Extract the [X, Y] coordinate from the center of the cell holding the provided text.  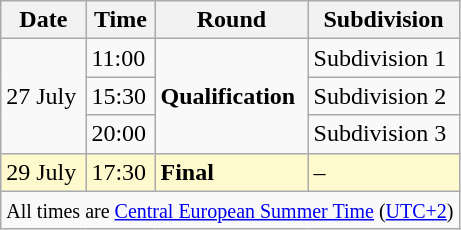
Subdivision [384, 20]
Subdivision 3 [384, 134]
Subdivision 1 [384, 58]
– [384, 172]
27 July [44, 96]
Date [44, 20]
Qualification [232, 96]
17:30 [120, 172]
Time [120, 20]
29 July [44, 172]
Subdivision 2 [384, 96]
Final [232, 172]
11:00 [120, 58]
All times are Central European Summer Time (UTC+2) [230, 210]
20:00 [120, 134]
Round [232, 20]
15:30 [120, 96]
